Return the [x, y] coordinate for the center point of the cell that contains the specified text.  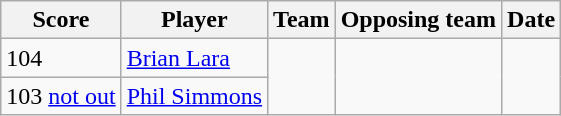
Phil Simmons [194, 96]
Team [302, 20]
Score [61, 20]
Date [532, 20]
103 not out [61, 96]
Player [194, 20]
104 [61, 58]
Opposing team [418, 20]
Brian Lara [194, 58]
